Find where the given text appears and provide that cell's center as [X, Y] coordinate. 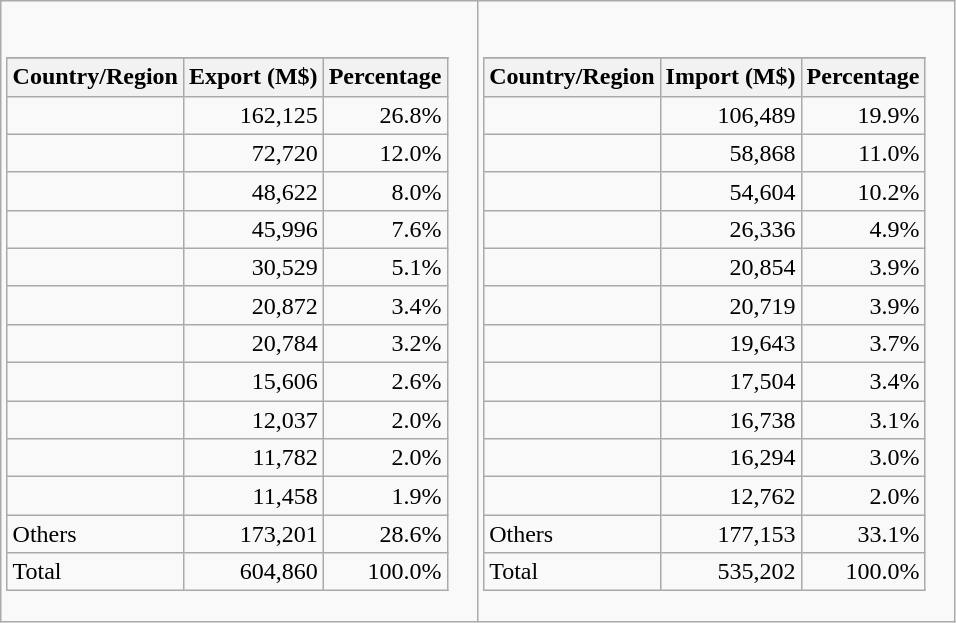
26.8% [385, 115]
58,868 [730, 153]
10.2% [863, 191]
11,782 [253, 458]
19.9% [863, 115]
7.6% [385, 229]
20,784 [253, 343]
16,738 [730, 420]
3.1% [863, 420]
16,294 [730, 458]
12,037 [253, 420]
20,719 [730, 305]
604,860 [253, 572]
19,643 [730, 343]
28.6% [385, 534]
11,458 [253, 496]
4.9% [863, 229]
30,529 [253, 267]
15,606 [253, 382]
12,762 [730, 496]
177,153 [730, 534]
162,125 [253, 115]
5.1% [385, 267]
Export (M$) [253, 77]
3.2% [385, 343]
17,504 [730, 382]
33.1% [863, 534]
2.6% [385, 382]
20,854 [730, 267]
3.7% [863, 343]
48,622 [253, 191]
106,489 [730, 115]
12.0% [385, 153]
54,604 [730, 191]
26,336 [730, 229]
8.0% [385, 191]
1.9% [385, 496]
173,201 [253, 534]
45,996 [253, 229]
11.0% [863, 153]
20,872 [253, 305]
3.0% [863, 458]
Import (M$) [730, 77]
535,202 [730, 572]
72,720 [253, 153]
